Identify which cell holds the provided text, then report its [x, y] central coordinate. 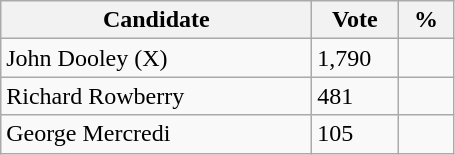
481 [355, 96]
Candidate [156, 20]
George Mercredi [156, 134]
% [426, 20]
Richard Rowberry [156, 96]
John Dooley (X) [156, 58]
1,790 [355, 58]
105 [355, 134]
Vote [355, 20]
